Return the [X, Y] coordinate for the center point of the cell that contains the specified text.  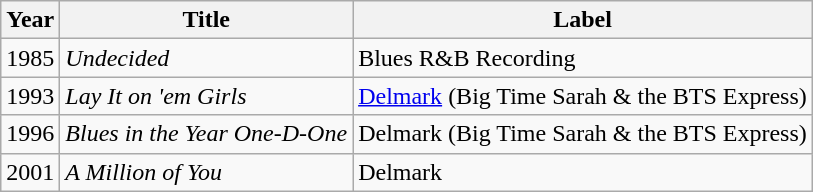
1993 [30, 96]
Undecided [206, 58]
1996 [30, 134]
Lay It on 'em Girls [206, 96]
A Million of You [206, 172]
Year [30, 20]
Title [206, 20]
2001 [30, 172]
Blues in the Year One-D-One [206, 134]
1985 [30, 58]
Delmark [583, 172]
Label [583, 20]
Blues R&B Recording [583, 58]
